Return [x, y] of the center of cell containing provided text 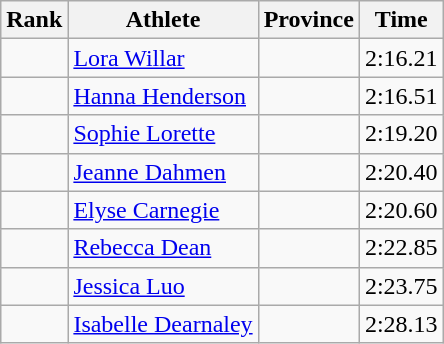
Sophie Lorette [163, 134]
Jeanne Dahmen [163, 172]
Athlete [163, 20]
2:20.60 [401, 210]
Jessica Luo [163, 286]
2:23.75 [401, 286]
2:20.40 [401, 172]
Hanna Henderson [163, 96]
2:16.51 [401, 96]
2:19.20 [401, 134]
Isabelle Dearnaley [163, 324]
Province [308, 20]
2:16.21 [401, 58]
Elyse Carnegie [163, 210]
Rebecca Dean [163, 248]
Time [401, 20]
2:28.13 [401, 324]
Lora Willar [163, 58]
Rank [34, 20]
2:22.85 [401, 248]
